Locate the cell with the specified text and output its (x, y) center coordinate. 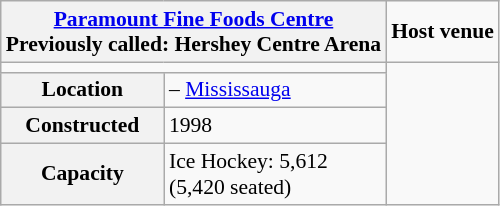
Capacity (82, 174)
Paramount Fine Foods CentrePreviously called: Hershey Centre Arena (194, 32)
Location (82, 90)
– Mississauga (275, 90)
Host venue (442, 32)
Constructed (82, 126)
Ice Hockey: 5,612 (5,420 seated)⁣ (275, 174)
1998 (275, 126)
